For the text-containing cell, return its midpoint in (x, y) coordinate format. 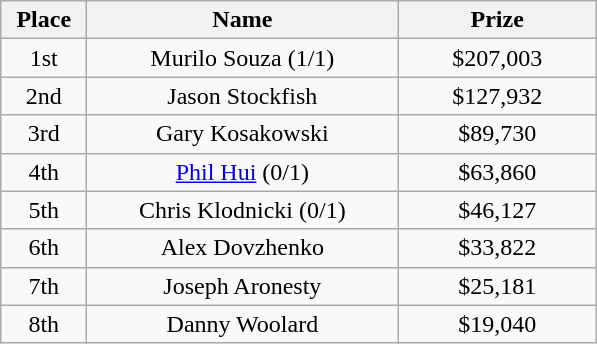
Gary Kosakowski (242, 134)
6th (44, 248)
2nd (44, 96)
Jason Stockfish (242, 96)
4th (44, 172)
$46,127 (498, 210)
Prize (498, 20)
$63,860 (498, 172)
Joseph Aronesty (242, 286)
$25,181 (498, 286)
7th (44, 286)
Place (44, 20)
$19,040 (498, 324)
Chris Klodnicki (0/1) (242, 210)
Alex Dovzhenko (242, 248)
$207,003 (498, 58)
Danny Woolard (242, 324)
Phil Hui (0/1) (242, 172)
Name (242, 20)
3rd (44, 134)
$33,822 (498, 248)
1st (44, 58)
5th (44, 210)
8th (44, 324)
Murilo Souza (1/1) (242, 58)
$89,730 (498, 134)
$127,932 (498, 96)
